Identify which cell holds the provided text, then report its [X, Y] central coordinate. 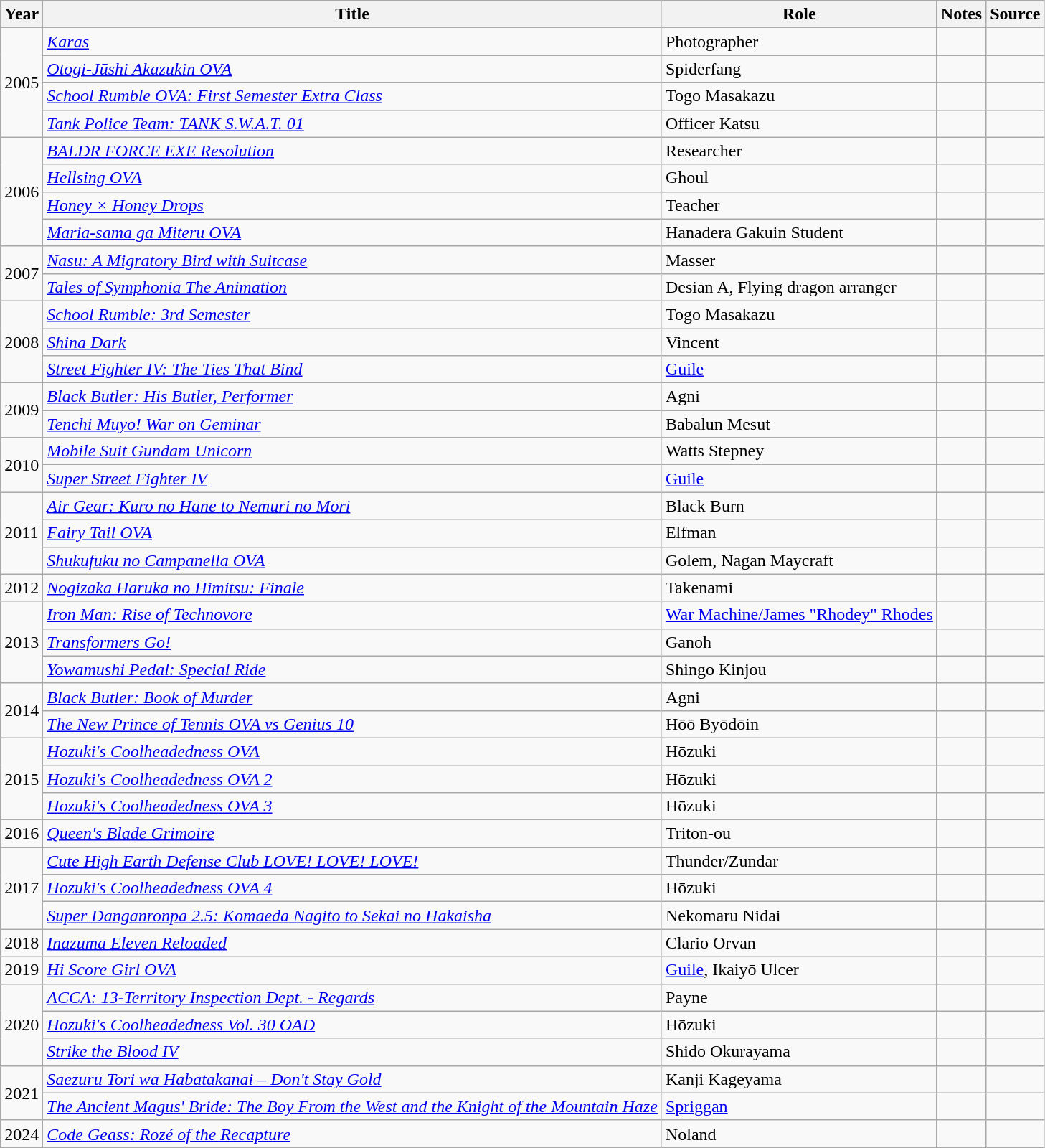
Tenchi Muyo! War on Geminar [353, 424]
Spiderfang [799, 69]
Black Butler: His Butler, Performer [353, 397]
2013 [22, 642]
Maria-sama ga Miteru OVA [353, 232]
Watts Stepney [799, 451]
Strike the Blood IV [353, 1052]
Hozuki's Coolheadedness Vol. 30 OAD [353, 1025]
2005 [22, 83]
Babalun Mesut [799, 424]
Hozuki's Coolheadedness OVA [353, 751]
Triton-ou [799, 834]
The Ancient Magus' Bride: The Boy From the West and the Knight of the Mountain Haze [353, 1106]
The New Prince of Tennis OVA vs Genius 10 [353, 724]
Saezuru Tori wa Habatakanai – Don't Stay Gold [353, 1079]
Nasu: A Migratory Bird with Suitcase [353, 260]
Payne [799, 997]
Black Burn [799, 506]
Nekomaru Nidai [799, 916]
Super Danganronpa 2.5: Komaeda Nagito to Sekai no Hakaisha [353, 916]
Noland [799, 1134]
Mobile Suit Gundam Unicorn [353, 451]
Masser [799, 260]
Researcher [799, 151]
Nogizaka Haruka no Himitsu: Finale [353, 588]
Tales of Symphonia The Animation [353, 287]
2011 [22, 533]
Hozuki's Coolheadedness OVA 3 [353, 806]
Inazuma Eleven Reloaded [353, 943]
2006 [22, 192]
Karas [353, 42]
Hellsing OVA [353, 178]
2014 [22, 710]
Ghoul [799, 178]
Honey × Honey Drops [353, 205]
2012 [22, 588]
Clario Orvan [799, 943]
2008 [22, 342]
Iron Man: Rise of Technovore [353, 615]
Golem, Nagan Maycraft [799, 560]
Spriggan [799, 1106]
Otogi-Jūshi Akazukin OVA [353, 69]
War Machine/James "Rhodey" Rhodes [799, 615]
Ganoh [799, 642]
2010 [22, 465]
Guile, Ikaiyō Ulcer [799, 970]
2007 [22, 273]
2019 [22, 970]
Officer Katsu [799, 123]
Title [353, 14]
Thunder/Zundar [799, 861]
Year [22, 14]
School Rumble: 3rd Semester [353, 314]
Hōō Byōdōin [799, 724]
Queen's Blade Grimoire [353, 834]
Source [1016, 14]
Air Gear: Kuro no Hane to Nemuri no Mori [353, 506]
Hanadera Gakuin Student [799, 232]
BALDR FORCE EXE Resolution [353, 151]
Code Geass: Rozé of the Recapture [353, 1134]
Fairy Tail OVA [353, 533]
Hozuki's Coolheadedness OVA 4 [353, 888]
Shina Dark [353, 342]
Shido Okurayama [799, 1052]
Teacher [799, 205]
Street Fighter IV: The Ties That Bind [353, 370]
Shukufuku no Campanella OVA [353, 560]
2024 [22, 1134]
2021 [22, 1093]
2015 [22, 778]
2017 [22, 888]
Hi Score Girl OVA [353, 970]
School Rumble OVA: First Semester Extra Class [353, 96]
2009 [22, 410]
Takenami [799, 588]
2018 [22, 943]
Kanji Kageyama [799, 1079]
2020 [22, 1025]
Notes [961, 14]
ACCA: 13-Territory Inspection Dept. - Regards [353, 997]
Cute High Earth Defense Club LOVE! LOVE! LOVE! [353, 861]
Desian A, Flying dragon arranger [799, 287]
Black Butler: Book of Murder [353, 697]
2016 [22, 834]
Role [799, 14]
Yowamushi Pedal: Special Ride [353, 669]
Super Street Fighter IV [353, 479]
Shingo Kinjou [799, 669]
Transformers Go! [353, 642]
Tank Police Team: TANK S.W.A.T. 01 [353, 123]
Elfman [799, 533]
Hozuki's Coolheadedness OVA 2 [353, 778]
Vincent [799, 342]
Photographer [799, 42]
